Find where the given text appears and provide that cell's center as [x, y] coordinate. 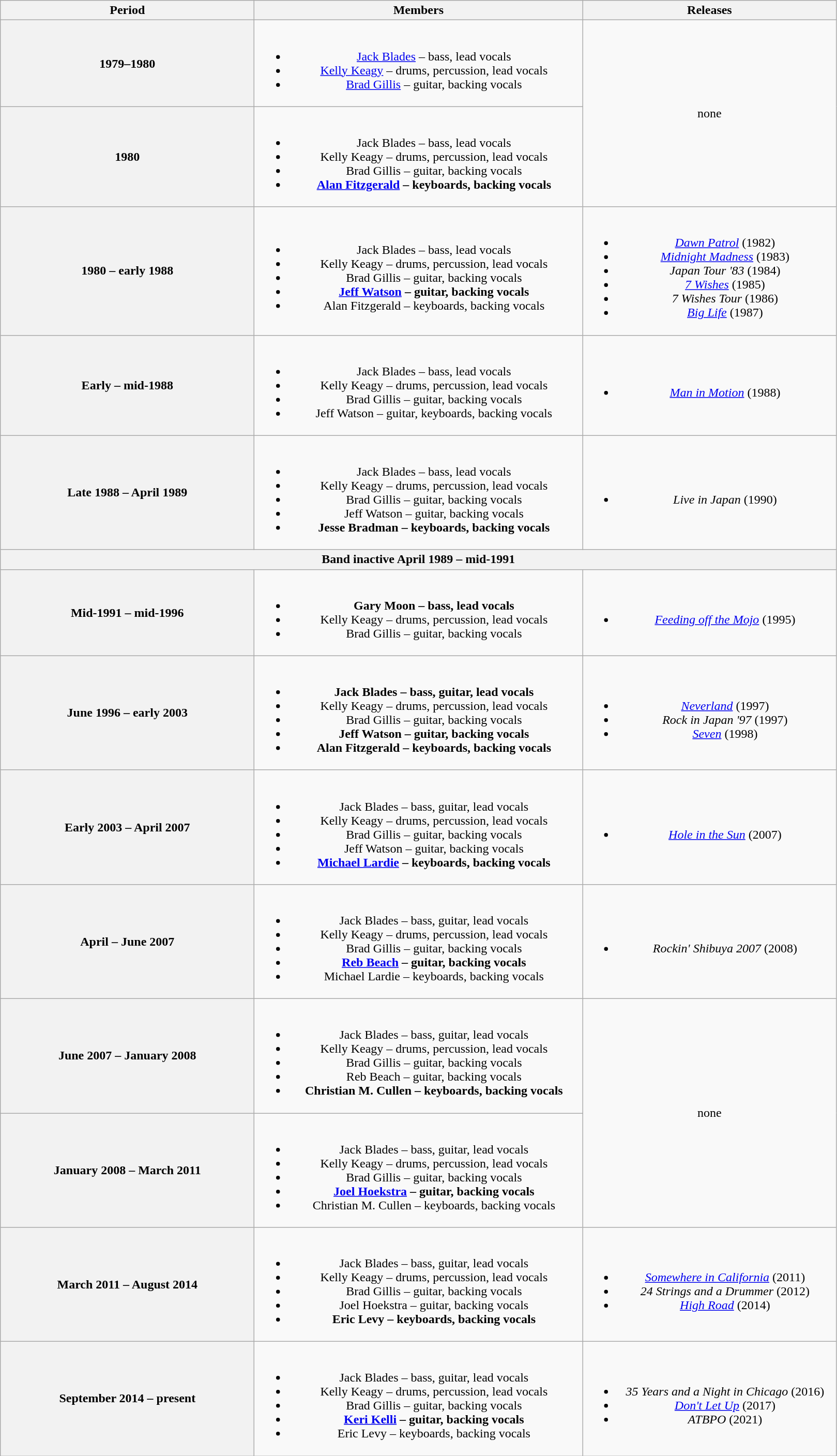
April – June 2007 [127, 941]
1980 [127, 157]
Members [419, 10]
Jack Blades – bass, lead vocalsKelly Keagy – drums, percussion, lead vocalsBrad Gillis – guitar, backing vocals [419, 63]
Somewhere in California (2011)24 Strings and a Drummer (2012)High Road (2014) [709, 1284]
September 2014 – present [127, 1399]
Live in Japan (1990) [709, 492]
March 2011 – August 2014 [127, 1284]
Feeding off the Mojo (1995) [709, 612]
Rockin' Shibuya 2007 (2008) [709, 941]
Gary Moon – bass, lead vocalsKelly Keagy – drums, percussion, lead vocalsBrad Gillis – guitar, backing vocals [419, 612]
Releases [709, 10]
Late 1988 – April 1989 [127, 492]
Early – mid-1988 [127, 385]
1979–1980 [127, 63]
Hole in the Sun (2007) [709, 827]
1980 – early 1988 [127, 271]
Man in Motion (1988) [709, 385]
Band inactive April 1989 – mid-1991 [419, 559]
January 2008 – March 2011 [127, 1170]
Period [127, 10]
Neverland (1997)Rock in Japan '97 (1997)Seven (1998) [709, 712]
35 Years and a Night in Chicago (2016)Don't Let Up (2017)ATBPO (2021) [709, 1399]
June 1996 – early 2003 [127, 712]
Mid-1991 – mid-1996 [127, 612]
Early 2003 – April 2007 [127, 827]
June 2007 – January 2008 [127, 1056]
Dawn Patrol (1982)Midnight Madness (1983)Japan Tour '83 (1984)7 Wishes (1985)7 Wishes Tour (1986)Big Life (1987) [709, 271]
